Find where the given text appears and provide that cell's center as (x, y) coordinate. 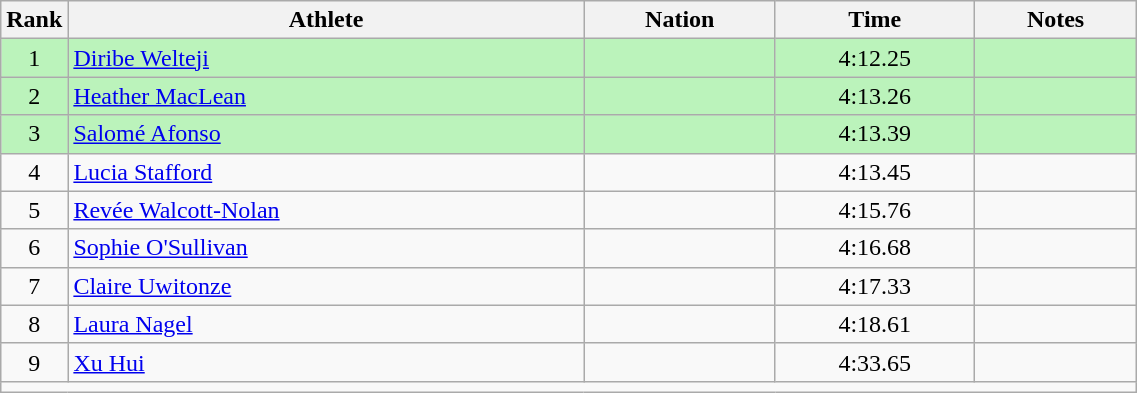
Claire Uwitonze (326, 286)
4 (34, 172)
6 (34, 248)
4:15.76 (874, 210)
1 (34, 58)
4:13.45 (874, 172)
4:33.65 (874, 362)
Heather MacLean (326, 96)
Athlete (326, 20)
Salomé Afonso (326, 134)
Xu Hui (326, 362)
Diribe Welteji (326, 58)
4:17.33 (874, 286)
4:16.68 (874, 248)
4:18.61 (874, 324)
Lucia Stafford (326, 172)
Time (874, 20)
4:13.39 (874, 134)
9 (34, 362)
5 (34, 210)
Laura Nagel (326, 324)
Nation (680, 20)
2 (34, 96)
Revée Walcott-Nolan (326, 210)
4:13.26 (874, 96)
Sophie O'Sullivan (326, 248)
Rank (34, 20)
8 (34, 324)
4:12.25 (874, 58)
3 (34, 134)
7 (34, 286)
Notes (1056, 20)
